Locate the cell with the specified text and output its (X, Y) center coordinate. 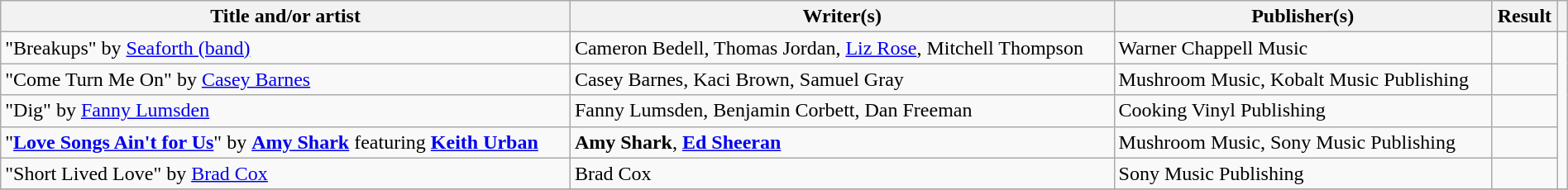
Casey Barnes, Kaci Brown, Samuel Gray (842, 79)
Result (1524, 17)
Title and/or artist (286, 17)
"Dig" by Fanny Lumsden (286, 111)
Writer(s) (842, 17)
"Short Lived Love" by Brad Cox (286, 173)
Fanny Lumsden, Benjamin Corbett, Dan Freeman (842, 111)
Amy Shark, Ed Sheeran (842, 142)
Sony Music Publishing (1303, 173)
Mushroom Music, Sony Music Publishing (1303, 142)
"Love Songs Ain't for Us" by Amy Shark featuring Keith Urban (286, 142)
Cooking Vinyl Publishing (1303, 111)
Publisher(s) (1303, 17)
Cameron Bedell, Thomas Jordan, Liz Rose, Mitchell Thompson (842, 48)
Mushroom Music, Kobalt Music Publishing (1303, 79)
"Breakups" by Seaforth (band) (286, 48)
"Come Turn Me On" by Casey Barnes (286, 79)
Warner Chappell Music (1303, 48)
Brad Cox (842, 173)
